For the text-containing cell, return its midpoint in [x, y] coordinate format. 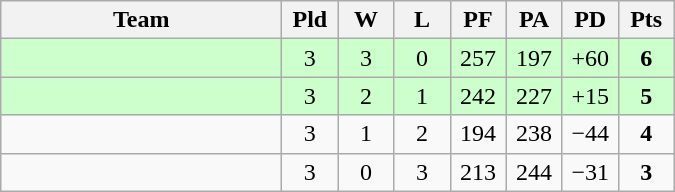
W [366, 20]
5 [646, 96]
4 [646, 134]
PD [590, 20]
6 [646, 58]
257 [478, 58]
Pld [310, 20]
238 [534, 134]
+15 [590, 96]
242 [478, 96]
Pts [646, 20]
−44 [590, 134]
PA [534, 20]
194 [478, 134]
−31 [590, 172]
PF [478, 20]
+60 [590, 58]
227 [534, 96]
244 [534, 172]
213 [478, 172]
Team [142, 20]
L [422, 20]
197 [534, 58]
